Detect which cell encompasses the target text, then output its [x, y] center coordinate. 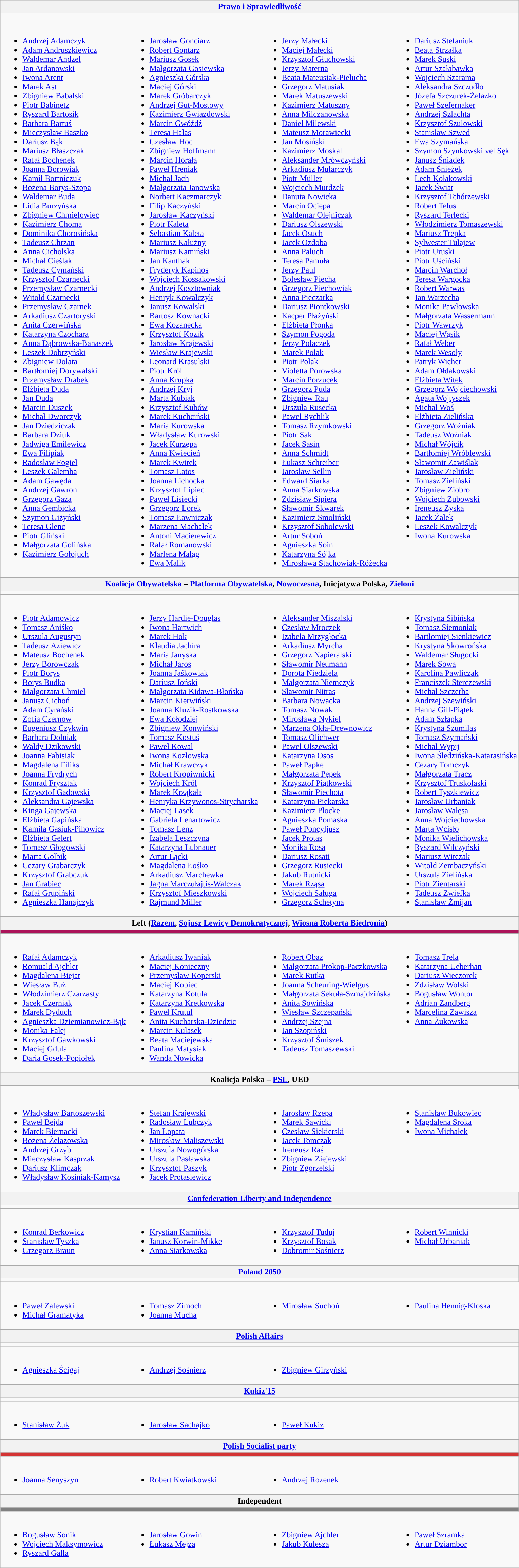
Kukiz'15 [260, 1391]
Tomasz ZimochJoanna Mucha [194, 1306]
Koalicja Polska – PSL, UED [260, 1079]
Krystian KamińskiJanusz Korwin-MikkeAnna Siarkowska [194, 1237]
Stanisław Żuk [64, 1420]
Władysław BartoszewskiPaweł BejdaMarek BiernackiBożena ŻelazowskaAndrzej GrzybMieczysław KasprzakDariusz KlimczakWładysław Kosiniak-Kamysz [64, 1140]
Polish Socialist party [260, 1446]
Poland 2050 [260, 1272]
Jarosław RzepaMarek SawickiCzesław SiekierskiJacek TomczakIreneusz RaśZbigniew ZiejewskiPiotr Zgorzelski [326, 1140]
Joanna Senyszyn [64, 1475]
Konrad BerkowiczStanisław TyszkaGrzegorz Braun [64, 1237]
Jarosław Sachajko [194, 1420]
Krzysztof TudujKrzysztof BosakDobromir Sośnierz [326, 1237]
Koalicja Obywatelska – Platforma Obywatelska, Nowoczesna, Inicjatywa Polska, Zieloni [260, 584]
Tomasz TrelaKatarzyna UeberhanDariusz WieczorekZdzisław WolskiBogusław WontorAdrian ZandbergMarcelina ZawiszaAnna Żukowska [456, 1003]
Paweł ZalewskiMichał Gramatyka [64, 1306]
Andrzej Rozenek [326, 1475]
Paweł Kukiz [326, 1420]
Zbigniew Girzyński [326, 1365]
Paulina Hennig-Kloska [456, 1306]
Independent [260, 1501]
Mirosław Suchoń [326, 1306]
Zbigniew AjchlerJakub Kulesza [326, 1539]
Robert WinnickiMichał Urbaniak [456, 1237]
Stefan KrajewskiRadosław LubczykJan ŁopataMirosław MaliszewskiUrszula NowogórskaUrszula PasławskaKrzysztof PaszykJacek Protasiewicz [194, 1140]
Jarosław GowinŁukasz Mejza [194, 1539]
Stanisław BukowiecMagdalena SrokaIwona Michałek [456, 1140]
Andrzej Sośnierz [194, 1365]
Confederation Liberty and Independence [260, 1198]
Bogusław SonikWojciech MaksymowiczRyszard Galla [64, 1539]
Paweł SzramkaArtur Dziambor [456, 1539]
Left (Razem, Sojusz Lewicy Demokratycznej, Wiosna Roberta Biedronia) [260, 923]
Prawo i Sprawiedliwość [260, 7]
Polish Affairs [260, 1336]
Robert Kwiatkowski [194, 1475]
Agnieszka Ścigaj [64, 1365]
